Return [X, Y] of the center of cell containing provided text 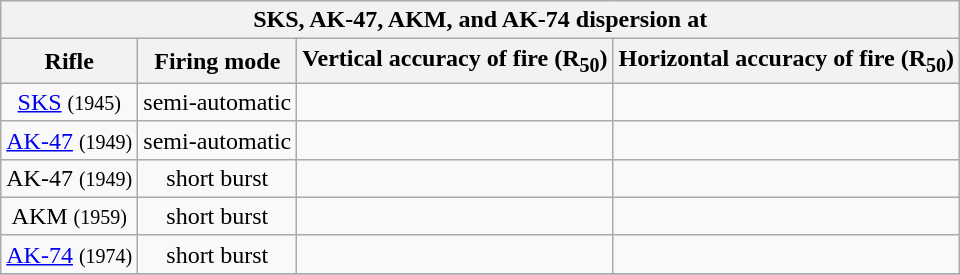
AK-74 (1974) [70, 254]
AKM (1959) [70, 216]
SKS, AK-47, AKM, and AK-74 dispersion at [480, 20]
SKS (1945) [70, 102]
Vertical accuracy of fire (R50) [455, 61]
Firing mode [218, 61]
Rifle [70, 61]
Horizontal accuracy of fire (R50) [786, 61]
